Scan for the cell matching the given text and deliver its (x, y) coordinate at center. 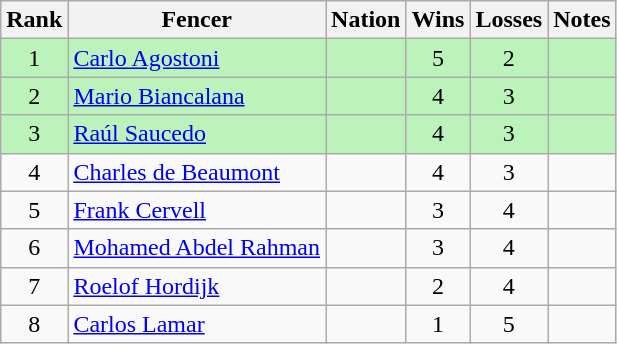
Raúl Saucedo (197, 134)
Losses (509, 20)
Mario Biancalana (197, 96)
Carlos Lamar (197, 324)
Carlo Agostoni (197, 58)
8 (34, 324)
Charles de Beaumont (197, 172)
Rank (34, 20)
Roelof Hordijk (197, 286)
Mohamed Abdel Rahman (197, 248)
Nation (366, 20)
Fencer (197, 20)
Wins (438, 20)
Notes (582, 20)
7 (34, 286)
Frank Cervell (197, 210)
6 (34, 248)
